Detect which cell encompasses the target text, then output its (x, y) center coordinate. 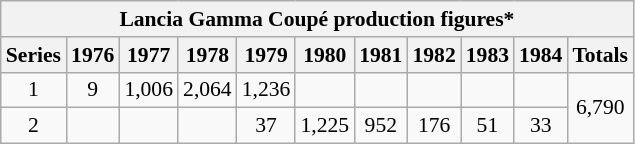
1984 (540, 55)
Series (34, 55)
1976 (92, 55)
176 (434, 126)
9 (92, 90)
2 (34, 126)
1981 (380, 55)
Totals (600, 55)
33 (540, 126)
1,006 (148, 90)
1978 (208, 55)
1,225 (324, 126)
1979 (266, 55)
Lancia Gamma Coupé production figures* (317, 19)
1983 (488, 55)
952 (380, 126)
1 (34, 90)
2,064 (208, 90)
1977 (148, 55)
1,236 (266, 90)
1982 (434, 55)
1980 (324, 55)
6,790 (600, 108)
37 (266, 126)
51 (488, 126)
